Provide the [X, Y] coordinate of the cell's center where the given text is located.  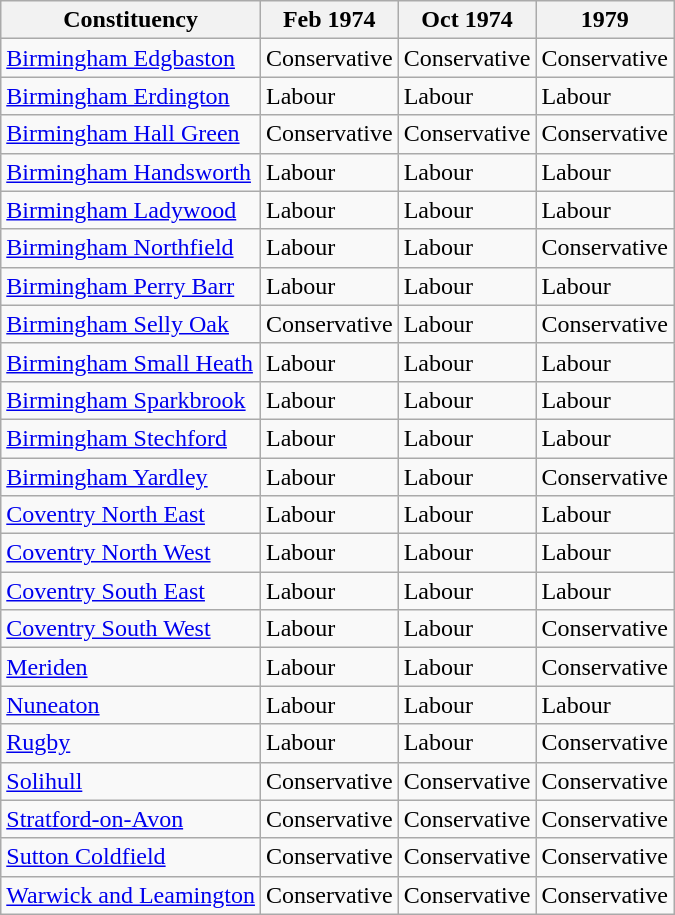
Coventry North West [131, 553]
1979 [605, 20]
Stratford-on-Avon [131, 819]
Warwick and Leamington [131, 895]
Solihull [131, 781]
Rugby [131, 743]
Birmingham Erdington [131, 96]
Coventry North East [131, 515]
Birmingham Perry Barr [131, 286]
Birmingham Northfield [131, 248]
Constituency [131, 20]
Birmingham Small Heath [131, 362]
Birmingham Selly Oak [131, 324]
Coventry South West [131, 629]
Feb 1974 [329, 20]
Birmingham Handsworth [131, 172]
Birmingham Yardley [131, 477]
Nuneaton [131, 705]
Birmingham Stechford [131, 438]
Birmingham Ladywood [131, 210]
Birmingham Hall Green [131, 134]
Sutton Coldfield [131, 857]
Coventry South East [131, 591]
Birmingham Sparkbrook [131, 400]
Birmingham Edgbaston [131, 58]
Oct 1974 [467, 20]
Meriden [131, 667]
